Capture the cell that displays the provided text and extract its [x, y] central coordinate. 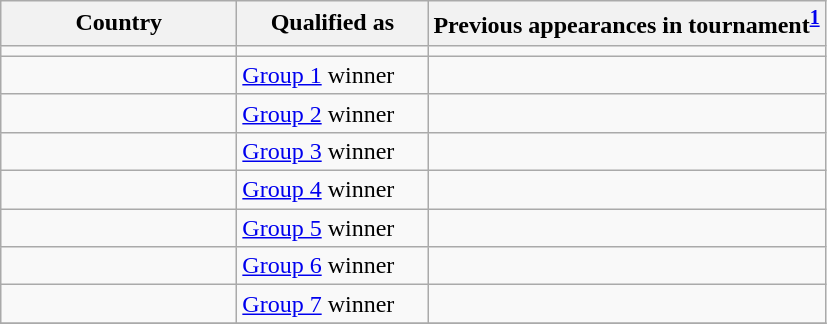
Group 4 winner [332, 190]
Group 3 winner [332, 151]
Group 7 winner [332, 304]
Group 2 winner [332, 113]
Group 6 winner [332, 266]
Group 5 winner [332, 228]
Country [119, 24]
Qualified as [332, 24]
Group 1 winner [332, 75]
Previous appearances in tournament1 [626, 24]
